Scan for the cell matching the given text and deliver its (x, y) coordinate at center. 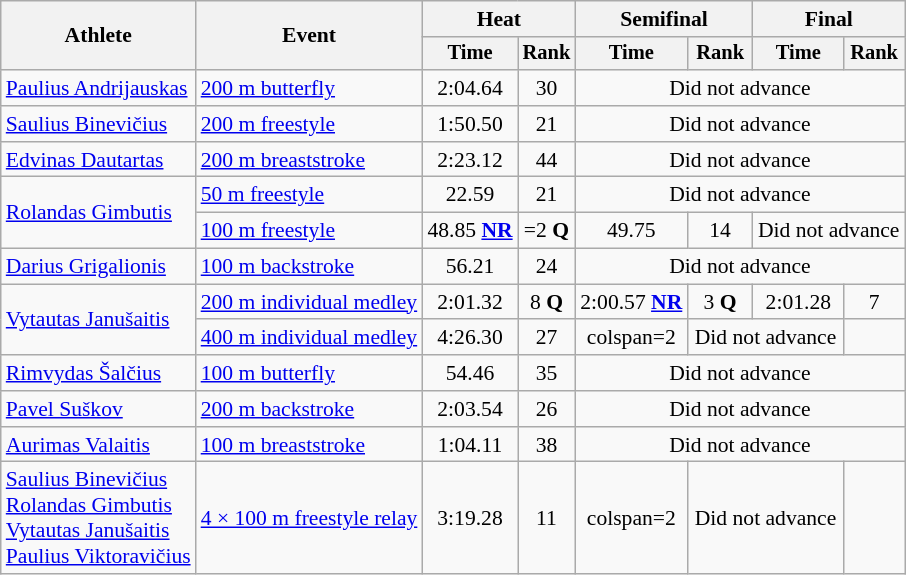
27 (547, 338)
3:19.28 (470, 518)
30 (547, 88)
49.75 (631, 231)
2:01.32 (470, 302)
Paulius Andrijauskas (98, 88)
2:00.57 NR (631, 302)
7 (874, 302)
26 (547, 409)
Rolandas Gimbutis (98, 212)
Rimvydas Šalčius (98, 373)
Heat (498, 19)
Saulius Binevičius (98, 124)
3 Q (720, 302)
100 m backstroke (310, 267)
100 m butterfly (310, 373)
4 × 100 m freestyle relay (310, 518)
54.46 (470, 373)
Pavel Suškov (98, 409)
200 m backstroke (310, 409)
Vytautas Janušaitis (98, 320)
=2 Q (547, 231)
100 m breaststroke (310, 445)
Event (310, 36)
35 (547, 373)
44 (547, 160)
2:03.54 (470, 409)
200 m individual medley (310, 302)
50 m freestyle (310, 195)
Athlete (98, 36)
4:26.30 (470, 338)
Edvinas Dautartas (98, 160)
2:04.64 (470, 88)
200 m butterfly (310, 88)
1:50.50 (470, 124)
2:23.12 (470, 160)
1:04.11 (470, 445)
400 m individual medley (310, 338)
Saulius BinevičiusRolandas GimbutisVytautas JanušaitisPaulius Viktoravičius (98, 518)
Aurimas Valaitis (98, 445)
2:01.28 (798, 302)
14 (720, 231)
38 (547, 445)
200 m breaststroke (310, 160)
100 m freestyle (310, 231)
24 (547, 267)
48.85 NR (470, 231)
200 m freestyle (310, 124)
Semifinal (664, 19)
11 (547, 518)
8 Q (547, 302)
22.59 (470, 195)
Final (829, 19)
56.21 (470, 267)
Darius Grigalionis (98, 267)
